Locate the cell with the specified text and output its [X, Y] center coordinate. 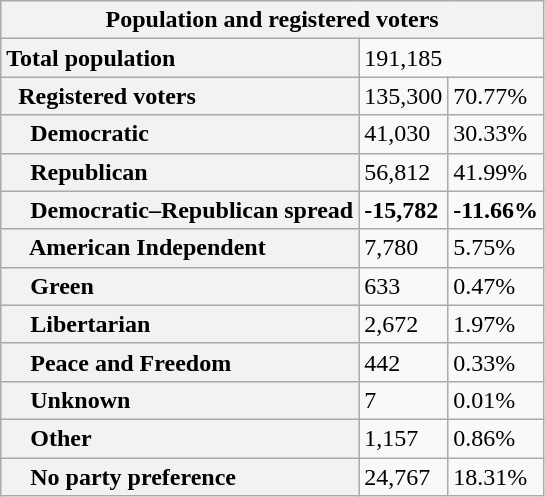
Population and registered voters [272, 20]
7 [404, 400]
2,672 [404, 324]
135,300 [404, 96]
442 [404, 362]
18.31% [496, 477]
56,812 [404, 172]
-11.66% [496, 210]
Total population [180, 58]
30.33% [496, 134]
24,767 [404, 477]
0.86% [496, 438]
Green [180, 286]
1,157 [404, 438]
7,780 [404, 248]
Unknown [180, 400]
Peace and Freedom [180, 362]
American Independent [180, 248]
41.99% [496, 172]
Republican [180, 172]
Democratic–Republican spread [180, 210]
70.77% [496, 96]
Registered voters [180, 96]
-15,782 [404, 210]
Libertarian [180, 324]
0.33% [496, 362]
191,185 [452, 58]
No party preference [180, 477]
0.47% [496, 286]
0.01% [496, 400]
Democratic [180, 134]
Other [180, 438]
1.97% [496, 324]
41,030 [404, 134]
5.75% [496, 248]
633 [404, 286]
